Scan for the cell matching the given text and deliver its (X, Y) coordinate at center. 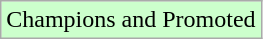
Champions and Promoted (131, 20)
